Search for the cell housing the specified text and yield its [X, Y] center coordinate. 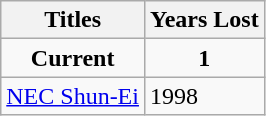
NEC Shun-Ei [73, 96]
Years Lost [204, 20]
1998 [204, 96]
Titles [73, 20]
1 [204, 58]
Current [73, 58]
